For the text-containing cell, return its midpoint in [x, y] coordinate format. 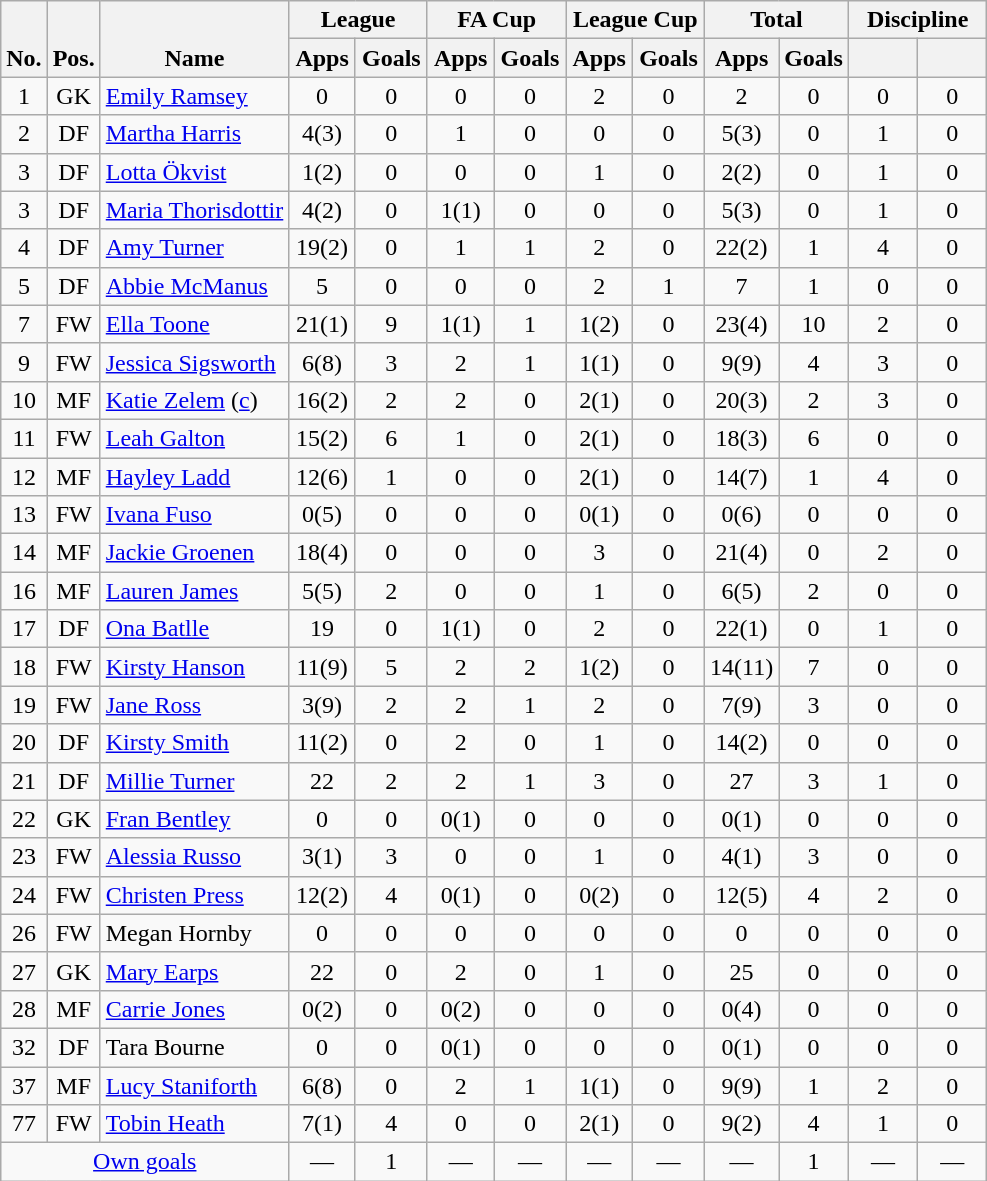
11(2) [322, 743]
23(4) [742, 324]
12 [24, 477]
2(2) [742, 172]
20(3) [742, 400]
24 [24, 895]
Discipline [918, 20]
18(3) [742, 438]
0(4) [742, 1009]
12(5) [742, 895]
Own goals [145, 1162]
4(3) [322, 134]
7(1) [322, 1124]
0(6) [742, 515]
Alessia Russo [194, 857]
Hayley Ladd [194, 477]
Lucy Staniforth [194, 1085]
Jackie Groenen [194, 553]
Maria Thorisdottir [194, 210]
19(2) [322, 248]
12(2) [322, 895]
Kirsty Smith [194, 743]
11 [24, 438]
No. [24, 39]
22(1) [742, 629]
Tobin Heath [194, 1124]
15(2) [322, 438]
Pos. [74, 39]
12(6) [322, 477]
Kirsty Hanson [194, 667]
Name [194, 39]
14(11) [742, 667]
21 [24, 781]
Ona Batlle [194, 629]
Carrie Jones [194, 1009]
9(2) [742, 1124]
Lotta Ökvist [194, 172]
23 [24, 857]
Megan Hornby [194, 933]
21(1) [322, 324]
32 [24, 1047]
18(4) [322, 553]
3(1) [322, 857]
Emily Ramsey [194, 96]
League Cup [636, 20]
Millie Turner [194, 781]
18 [24, 667]
League [358, 20]
28 [24, 1009]
7(9) [742, 705]
14(2) [742, 743]
Mary Earps [194, 971]
20 [24, 743]
11(9) [322, 667]
26 [24, 933]
25 [742, 971]
Abbie McManus [194, 286]
16(2) [322, 400]
Jane Ross [194, 705]
3(9) [322, 705]
Martha Harris [194, 134]
Katie Zelem (c) [194, 400]
37 [24, 1085]
Leah Galton [194, 438]
Amy Turner [194, 248]
Fran Bentley [194, 819]
16 [24, 591]
14 [24, 553]
Christen Press [194, 895]
77 [24, 1124]
Tara Bourne [194, 1047]
5(5) [322, 591]
14(7) [742, 477]
21(4) [742, 553]
13 [24, 515]
4(1) [742, 857]
FA Cup [496, 20]
4(2) [322, 210]
17 [24, 629]
Ivana Fuso [194, 515]
0(5) [322, 515]
Lauren James [194, 591]
Ella Toone [194, 324]
6(5) [742, 591]
Jessica Sigsworth [194, 362]
Total [777, 20]
22(2) [742, 248]
